From the cell containing the given text, extract its center point as [x, y] coordinate. 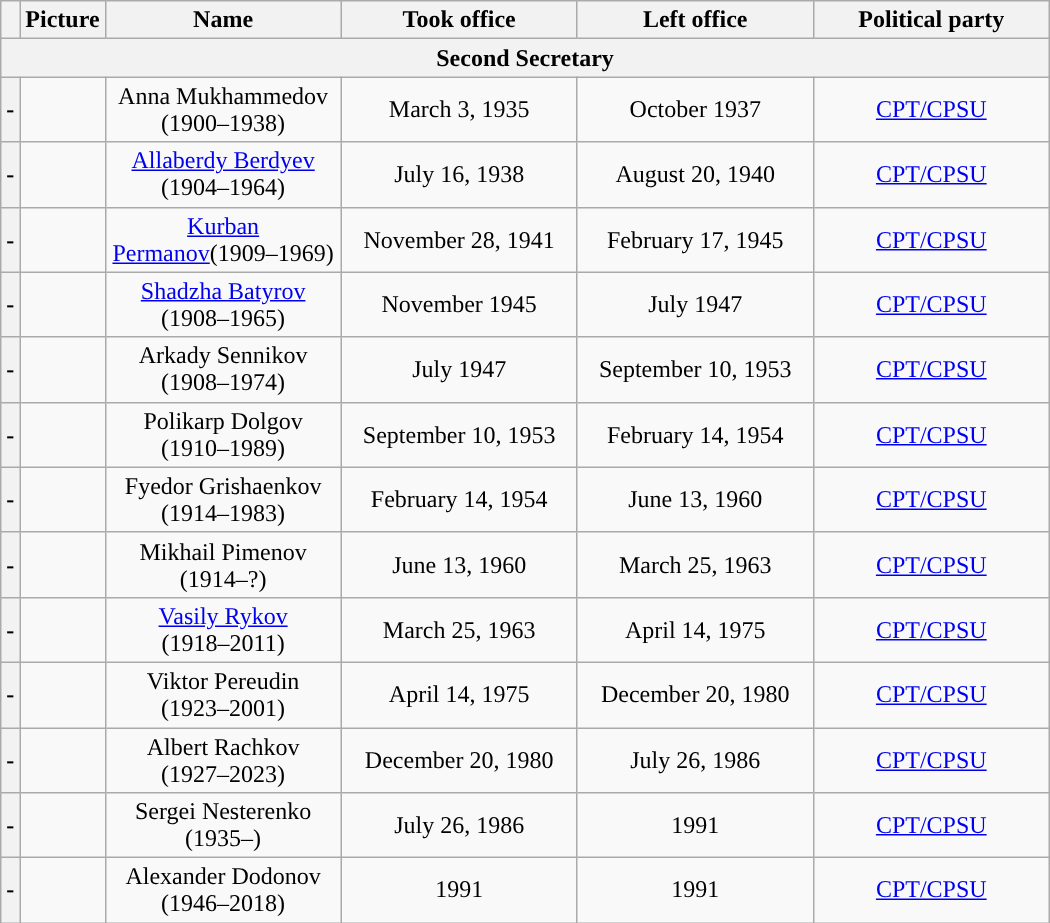
Albert Rachkov(1927–2023) [223, 760]
Allaberdy Berdyev (1904–1964) [223, 174]
Viktor Pereudin (1923–2001) [223, 694]
Mikhail Pimenov (1914–?) [223, 564]
Sergei Nesterenko(1935–) [223, 826]
Took office [459, 20]
February 17, 1945 [695, 240]
Political party [931, 20]
Arkady Sennikov (1908–1974) [223, 370]
Picture [62, 20]
Alexander Dodonov (1946–2018) [223, 890]
November 28, 1941 [459, 240]
Left office [695, 20]
Polikarp Dolgov (1910–1989) [223, 434]
July 16, 1938 [459, 174]
Vasily Rykov(1918–2011) [223, 630]
Shadzha Batyrov(1908–1965) [223, 304]
August 20, 1940 [695, 174]
Anna Mukhammedov (1900–1938) [223, 110]
October 1937 [695, 110]
Kurban Permanov(1909–1969) [223, 240]
March 3, 1935 [459, 110]
Name [223, 20]
Second Secretary [526, 58]
Fyedor Grishaenkov (1914–1983) [223, 500]
November 1945 [459, 304]
